Return the [X, Y] coordinate for the center point of the cell that contains the specified text.  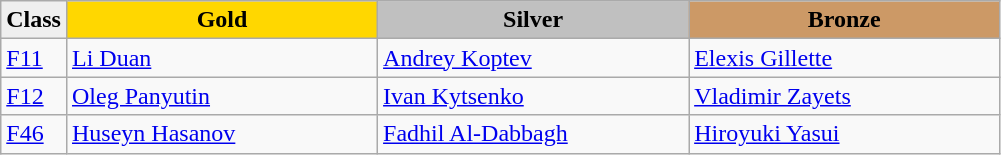
Oleg Panyutin [222, 96]
Li Duan [222, 58]
Vladimir Zayets [844, 96]
Gold [222, 20]
F12 [34, 96]
Silver [534, 20]
Fadhil Al-Dabbagh [534, 134]
Andrey Koptev [534, 58]
Bronze [844, 20]
Hiroyuki Yasui [844, 134]
Class [34, 20]
F46 [34, 134]
Elexis Gillette [844, 58]
Ivan Kytsenko [534, 96]
Huseyn Hasanov [222, 134]
F11 [34, 58]
